Determine the (x, y) coordinate at the center of the cell enclosing the given text.  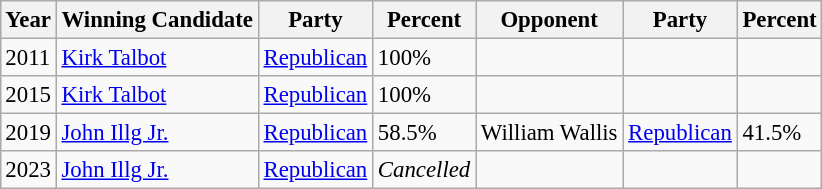
58.5% (424, 133)
Opponent (550, 20)
2015 (28, 95)
Winning Candidate (157, 20)
2011 (28, 57)
Year (28, 20)
William Wallis (550, 133)
41.5% (780, 133)
2023 (28, 170)
2019 (28, 133)
Cancelled (424, 170)
